For the text-containing cell, return its midpoint in [X, Y] coordinate format. 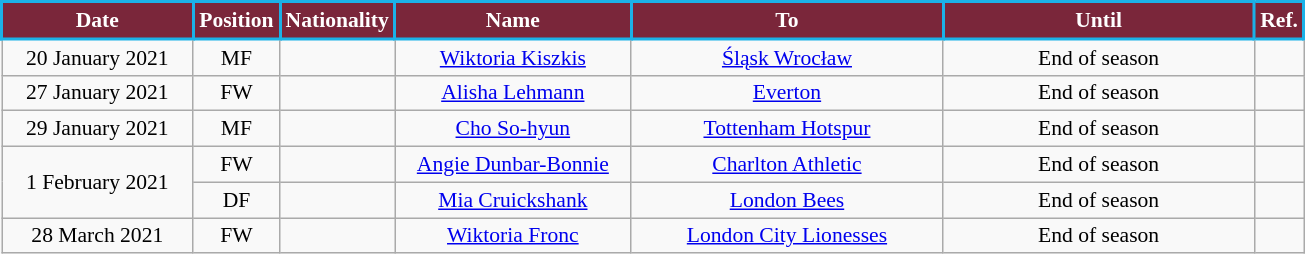
Date [98, 20]
Wiktoria Fronc [514, 236]
Alisha Lehmann [514, 93]
London Bees [787, 200]
29 January 2021 [98, 129]
Everton [787, 93]
DF [236, 200]
Wiktoria Kiszkis [514, 57]
Tottenham Hotspur [787, 129]
1 February 2021 [98, 182]
Charlton Athletic [787, 165]
Nationality [338, 20]
Ref. [1278, 20]
Angie Dunbar-Bonnie [514, 165]
To [787, 20]
Cho So-hyun [514, 129]
London City Lionesses [787, 236]
Śląsk Wrocław [787, 57]
20 January 2021 [98, 57]
Name [514, 20]
27 January 2021 [98, 93]
Until [1099, 20]
Position [236, 20]
Mia Cruickshank [514, 200]
28 March 2021 [98, 236]
